Locate the cell with the specified text and output its (x, y) center coordinate. 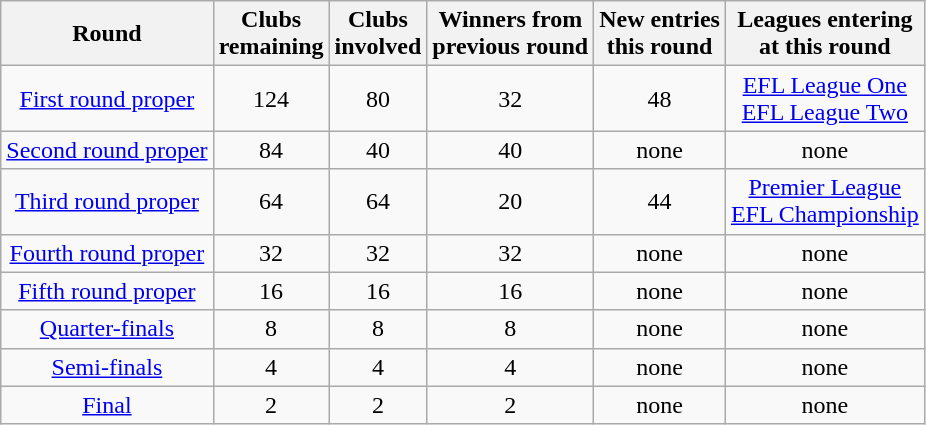
Round (107, 34)
20 (510, 202)
New entriesthis round (660, 34)
80 (378, 98)
Fourth round proper (107, 253)
Clubsremaining (271, 34)
48 (660, 98)
44 (660, 202)
First round proper (107, 98)
Quarter-finals (107, 329)
Third round proper (107, 202)
EFL League OneEFL League Two (824, 98)
124 (271, 98)
Leagues enteringat this round (824, 34)
Winners fromprevious round (510, 34)
Final (107, 405)
Semi-finals (107, 367)
Second round proper (107, 150)
Premier LeagueEFL Championship (824, 202)
Clubsinvolved (378, 34)
84 (271, 150)
Fifth round proper (107, 291)
